Capture the cell that displays the provided text and extract its [x, y] central coordinate. 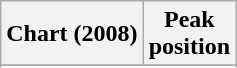
Peakposition [189, 34]
Chart (2008) [72, 34]
